Extract the (x, y) coordinate from the center of the cell holding the provided text.  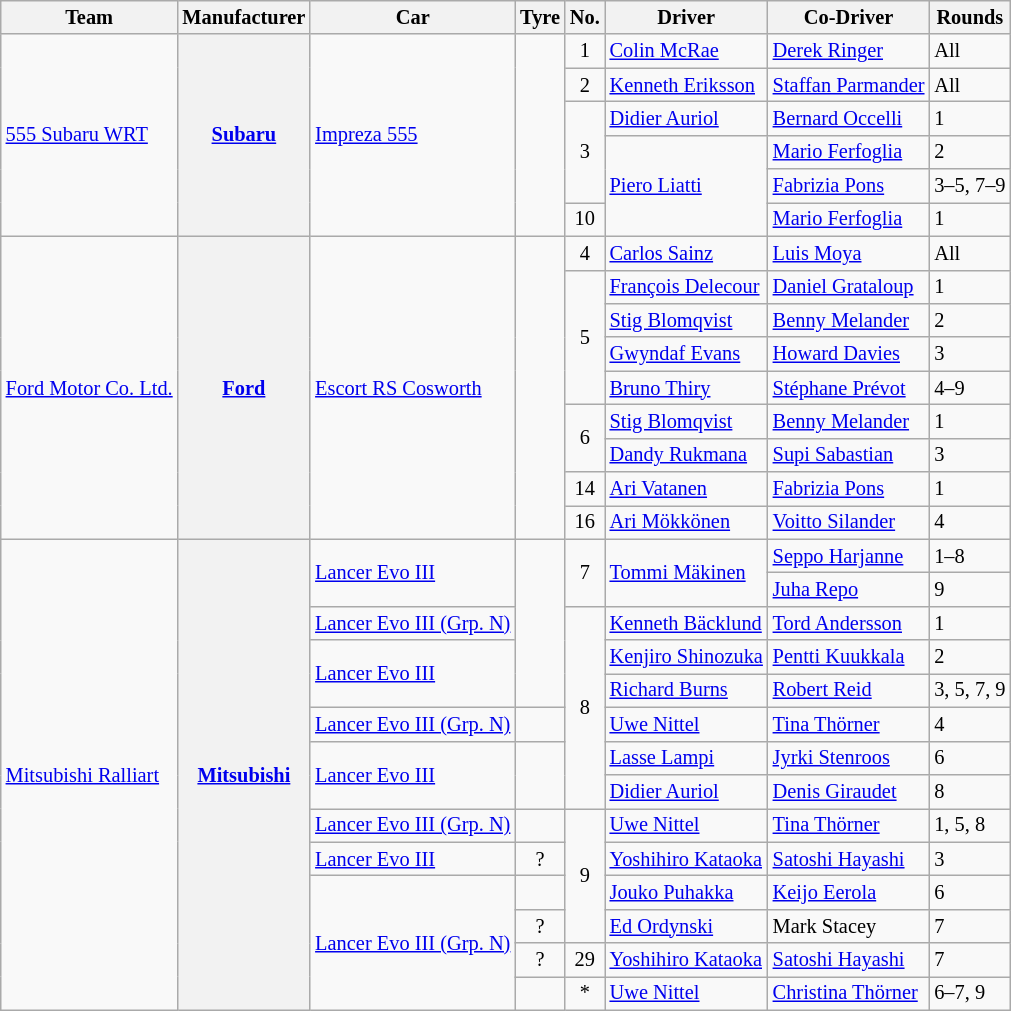
Bruno Thiry (686, 388)
Driver (686, 17)
Stéphane Prévot (849, 388)
Derek Ringer (849, 51)
Keijo Eerola (849, 892)
Impreza 555 (412, 135)
François Delecour (686, 287)
Lasse Lampi (686, 758)
Robert Reid (849, 690)
Kenjiro Shinozuka (686, 657)
Seppo Harjanne (849, 556)
Piero Liatti (686, 186)
Pentti Kuukkala (849, 657)
Supi Sabastian (849, 455)
Escort RS Cosworth (412, 388)
Daniel Grataloup (849, 287)
Co-Driver (849, 17)
Tyre (540, 17)
Manufacturer (244, 17)
Denis Giraudet (849, 791)
Richard Burns (686, 690)
Ford (244, 388)
Mark Stacey (849, 926)
Dandy Rukmana (686, 455)
Rounds (970, 17)
Ari Vatanen (686, 489)
Jyrki Stenroos (849, 758)
Luis Moya (849, 253)
3, 5, 7, 9 (970, 690)
Ari Mökkönen (686, 522)
* (585, 993)
16 (585, 522)
Bernard Occelli (849, 118)
Voitto Silander (849, 522)
Tommi Mäkinen (686, 572)
14 (585, 489)
1, 5, 8 (970, 825)
10 (585, 219)
Car (412, 17)
Howard Davies (849, 354)
1–8 (970, 556)
Juha Repo (849, 589)
Christina Thörner (849, 993)
29 (585, 960)
555 Subaru WRT (90, 135)
Carlos Sainz (686, 253)
No. (585, 17)
Ed Ordynski (686, 926)
Ford Motor Co. Ltd. (90, 388)
Staffan Parmander (849, 85)
3–5, 7–9 (970, 186)
Mitsubishi (244, 774)
6–7, 9 (970, 993)
4–9 (970, 388)
Jouko Puhakka (686, 892)
Team (90, 17)
5 (585, 338)
Mitsubishi Ralliart (90, 774)
Kenneth Eriksson (686, 85)
Kenneth Bäcklund (686, 623)
Gwyndaf Evans (686, 354)
Tord Andersson (849, 623)
Colin McRae (686, 51)
Subaru (244, 135)
